Return the (x, y) coordinate for the center point of the cell that contains the specified text.  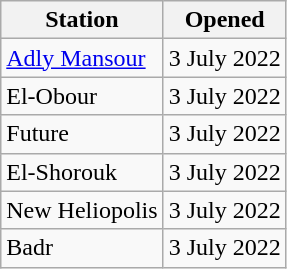
Badr (82, 248)
El-Obour (82, 96)
Opened (224, 20)
Station (82, 20)
New Heliopolis (82, 210)
El-Shorouk (82, 172)
Adly Mansour (82, 58)
Future (82, 134)
